Extract the (X, Y) coordinate from the center of the cell holding the provided text.  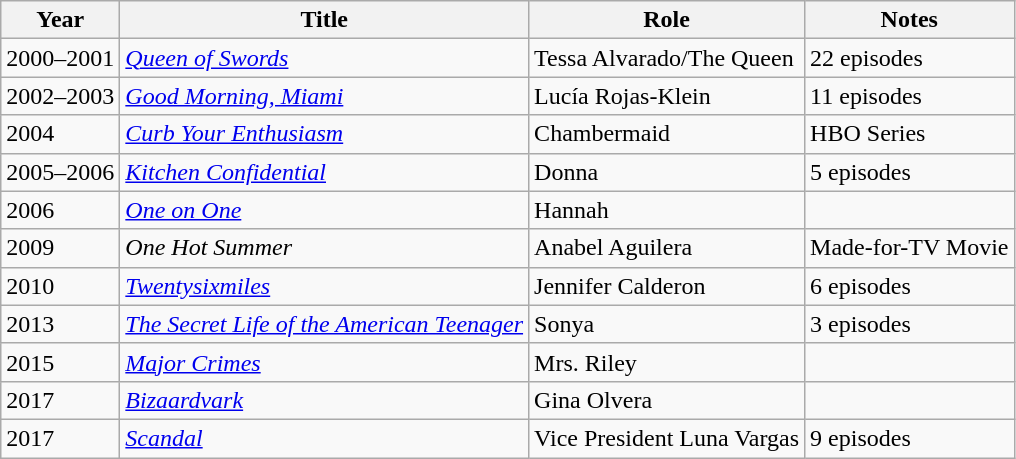
Curb Your Enthusiasm (324, 134)
Vice President Luna Vargas (667, 438)
2006 (60, 210)
2002–2003 (60, 96)
Gina Olvera (667, 400)
Notes (910, 20)
6 episodes (910, 286)
Twentysixmiles (324, 286)
One Hot Summer (324, 248)
Major Crimes (324, 362)
2013 (60, 324)
2009 (60, 248)
Queen of Swords (324, 58)
Chambermaid (667, 134)
Kitchen Confidential (324, 172)
Scandal (324, 438)
Good Morning, Miami (324, 96)
Made-for-TV Movie (910, 248)
11 episodes (910, 96)
Hannah (667, 210)
2010 (60, 286)
Year (60, 20)
2015 (60, 362)
Jennifer Calderon (667, 286)
Mrs. Riley (667, 362)
2004 (60, 134)
Role (667, 20)
Anabel Aguilera (667, 248)
Bizaardvark (324, 400)
3 episodes (910, 324)
Tessa Alvarado/The Queen (667, 58)
Title (324, 20)
HBO Series (910, 134)
One on One (324, 210)
2000–2001 (60, 58)
5 episodes (910, 172)
Sonya (667, 324)
The Secret Life of the American Teenager (324, 324)
22 episodes (910, 58)
Lucía Rojas-Klein (667, 96)
9 episodes (910, 438)
Donna (667, 172)
2005–2006 (60, 172)
